Identify which cell holds the provided text, then report its (X, Y) central coordinate. 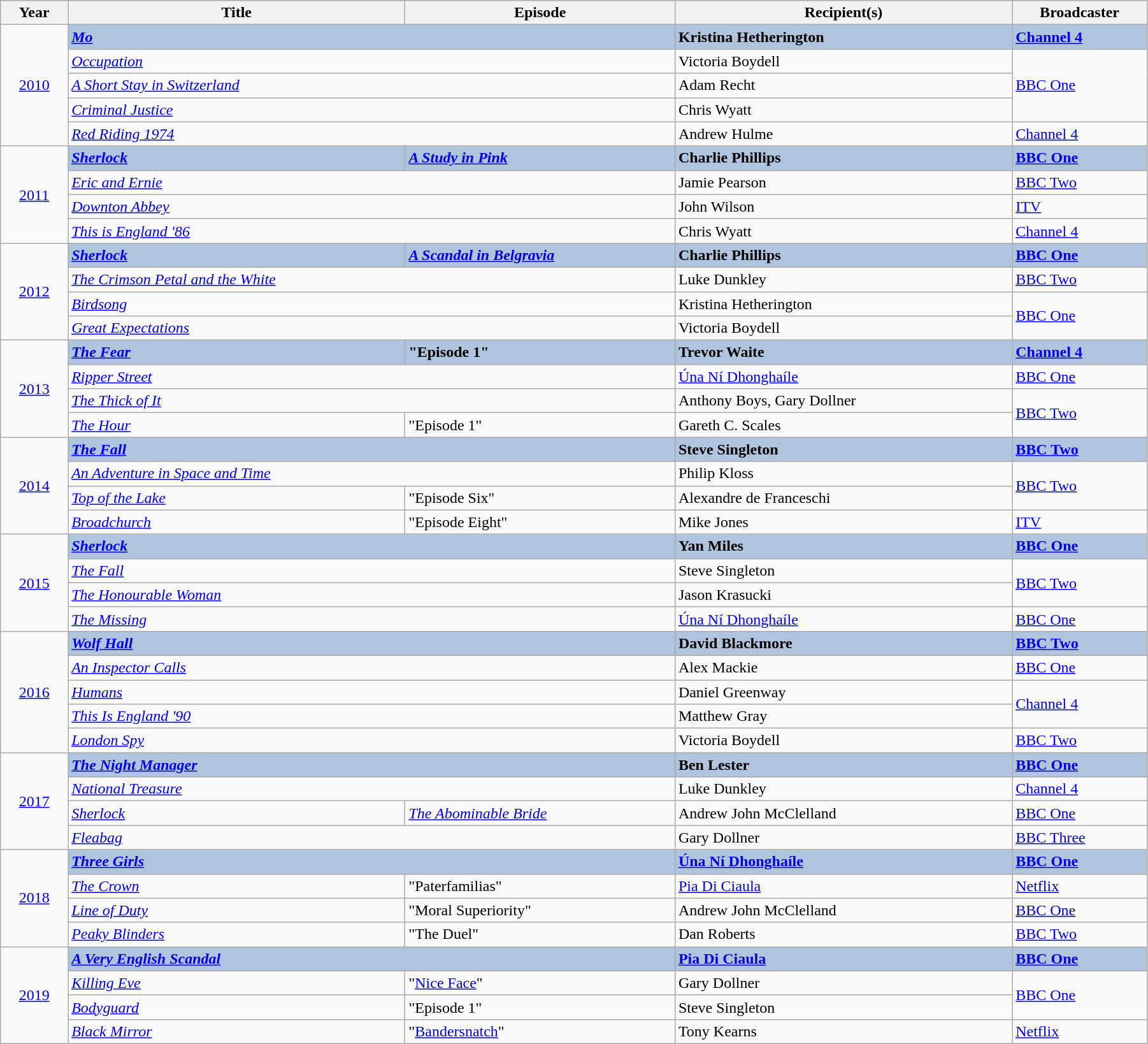
2011 (34, 194)
Occupation (372, 61)
Downton Abbey (372, 207)
"Moral Superiority" (540, 910)
The Crimson Petal and the White (372, 279)
Matthew Gray (843, 716)
An Adventure in Space and Time (372, 474)
Black Mirror (237, 1031)
The Crown (237, 886)
John Wilson (843, 207)
Recipient(s) (843, 13)
A Scandal in Belgravia (540, 255)
The Thick of It (372, 401)
Alexandre de Franceschi (843, 498)
An Inspector Calls (372, 667)
2014 (34, 486)
The Night Manager (372, 765)
Philip Kloss (843, 474)
Alex Mackie (843, 667)
Line of Duty (237, 910)
Adam Recht (843, 85)
"Nice Face" (540, 983)
The Missing (372, 619)
Ripper Street (372, 377)
Top of the Lake (237, 498)
2010 (34, 85)
Bodyguard (237, 1007)
The Honourable Woman (372, 595)
2013 (34, 389)
Humans (372, 692)
Andrew Hulme (843, 134)
Wolf Hall (372, 643)
Dan Roberts (843, 934)
Tony Kearns (843, 1031)
"Paterfamilias" (540, 886)
This Is England '90 (372, 716)
Mo (372, 37)
Daniel Greenway (843, 692)
2019 (34, 995)
2017 (34, 801)
Fleabag (372, 837)
Trevor Waite (843, 352)
London Spy (372, 741)
The Abominable Bride (540, 813)
"Episode Eight" (540, 522)
"Episode Six" (540, 498)
Gareth C. Scales (843, 425)
Mike Jones (843, 522)
Year (34, 13)
Killing Eve (237, 983)
2015 (34, 583)
Eric and Ernie (372, 182)
2016 (34, 692)
A Very English Scandal (372, 959)
A Study in Pink (540, 158)
"Bandersnatch" (540, 1031)
National Treasure (372, 789)
Broadcaster (1080, 13)
2018 (34, 898)
Title (237, 13)
Great Expectations (372, 328)
The Fear (237, 352)
Episode (540, 13)
Broadchurch (237, 522)
2012 (34, 291)
A Short Stay in Switzerland (372, 85)
Ben Lester (843, 765)
Criminal Justice (372, 110)
Jason Krasucki (843, 595)
Anthony Boys, Gary Dollner (843, 401)
Birdsong (372, 304)
Yan Miles (843, 546)
Peaky Blinders (237, 934)
Red Riding 1974 (372, 134)
David Blackmore (843, 643)
The Hour (237, 425)
"The Duel" (540, 934)
BBC Three (1080, 837)
Jamie Pearson (843, 182)
Three Girls (372, 862)
This is England '86 (372, 231)
